Determine the [X, Y] coordinate at the center of the cell enclosing the given text.  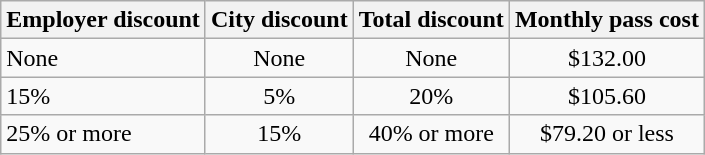
5% [279, 96]
25% or more [104, 134]
Employer discount [104, 20]
Total discount [431, 20]
City discount [279, 20]
20% [431, 96]
$105.60 [606, 96]
$79.20 or less [606, 134]
$132.00 [606, 58]
Monthly pass cost [606, 20]
40% or more [431, 134]
